Extract the [x, y] coordinate from the center of the cell holding the provided text.  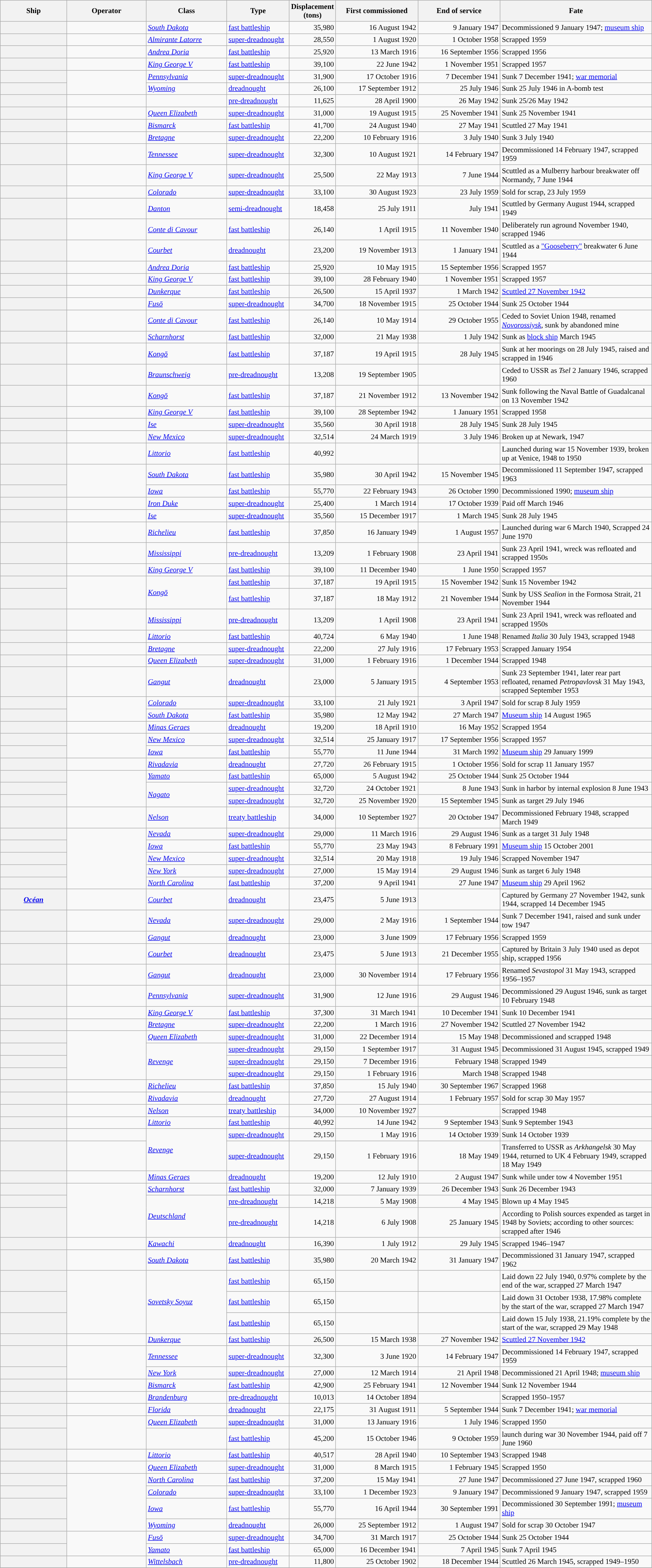
10 September 1943 [459, 1455]
18 April 1910 [377, 727]
19 November 1913 [377, 251]
Sunk 3 July 1940 [576, 138]
3 July 1946 [459, 437]
13 January 1916 [377, 1422]
8 June 1943 [459, 789]
13 November 1942 [459, 396]
21 November 1944 [459, 599]
30 August 1923 [377, 192]
18,458 [312, 208]
Sunk at her moorings on 28 July 1945, raised and scrapped in 1946 [576, 354]
22 December 1914 [377, 1037]
Sunk following the Naval Battle of Guadalcanal on 13 November 1942 [576, 396]
12 June 1916 [377, 996]
End of service [459, 11]
1 August 1957 [459, 532]
1 March 1945 [459, 516]
Decommissioned 21 April 1948; museum ship [576, 1373]
Sunk as target 29 July 1946 [576, 801]
Scrapped January 1954 [576, 649]
Museum ship 15 October 2001 [576, 846]
1 September 1944 [459, 921]
11 November 1940 [459, 230]
17 October 1916 [377, 77]
11 June 1944 [377, 752]
22 May 1913 [377, 175]
11 March 1916 [377, 834]
Ceded to Soviet Union 1948, renamed Novorossiysk, sunk by abandoned mine [576, 320]
31 March 1917 [377, 1537]
1 August 1920 [377, 40]
Class [186, 11]
27 July 1916 [377, 649]
Decommissioned 9 January 1947; museum ship [576, 27]
31 January 1947 [459, 1260]
Renamed Sevastopol 31 May 1943, scrapped 1956–1957 [576, 975]
9 September 1943 [459, 1123]
Scrapped 1949 [576, 1061]
15 December 1917 [377, 516]
41,700 [312, 125]
1 March 1942 [459, 292]
10 May 1915 [377, 267]
14 June 1942 [377, 1123]
11 December 1940 [377, 570]
14 October 1939 [459, 1135]
Sunk 7 December 1941, raised and sunk under tow 1947 [576, 921]
28,550 [312, 40]
15 November 1942 [459, 582]
20 March 1942 [377, 1260]
Danton [186, 208]
23 July 1959 [459, 192]
Launched during war 15 November 1939, broken up at Venice, 1948 to 1950 [576, 454]
First commissioned [377, 11]
3 April 1947 [459, 703]
11,625 [312, 101]
Almirante Latorre [186, 40]
13 March 1916 [377, 52]
Scrapped 1946–1947 [576, 1244]
1 July 1946 [459, 1422]
Nagato [186, 794]
Sunk as a target 31 July 1948 [576, 834]
Decommissioned 30 September 1991; museum ship [576, 1509]
10 September 1927 [377, 817]
Laid down 22 July 1940, 0.97% complete by the end of the war, scrapped 27 March 1947 [576, 1281]
5 May 1908 [377, 1202]
July 1941 [459, 208]
25 November 1920 [377, 801]
30 April 1942 [377, 474]
24 October 1921 [377, 789]
8 February 1991 [459, 846]
25,400 [312, 503]
Scuttled by Germany August 1944, scrapped 1949 [576, 208]
Museum ship 29 January 1999 [576, 752]
25 January 1945 [459, 1223]
10,013 [312, 1398]
Sunk in harbor by internal explosion 8 June 1943 [576, 789]
Sunk 9 September 1943 [576, 1123]
5 September 1944 [459, 1410]
1 September 1917 [377, 1049]
15 November 1945 [459, 474]
18 May 1949 [459, 1156]
8 March 1915 [377, 1468]
Sunk as target 6 July 1948 [576, 871]
5 January 1915 [377, 682]
42,900 [312, 1385]
31 March 1941 [377, 1013]
19 August 1915 [377, 113]
7 June 1944 [459, 175]
Sunk by USS Sealion in the Formosa Strait, 21 November 1944 [576, 599]
25 July 1946 [459, 89]
21 May 1938 [377, 337]
16 December 1941 [377, 1550]
Laid down 15 July 1938, 21.19% complete by the start of the war, scrapped 29 May 1948 [576, 1323]
26,100 [312, 89]
31 March 1992 [459, 752]
Sunk 25 November 1941 [576, 113]
10 August 1921 [377, 155]
25 November 1941 [459, 113]
23,200 [312, 251]
16 January 1949 [377, 532]
27 May 1941 [459, 125]
Decommissioned 1990; museum ship [576, 491]
10 May 1914 [377, 320]
Scrapped 1954 [576, 727]
Ceded to USSR as Tsel 2 January 1946, scrapped 1960 [576, 375]
45,200 [312, 1438]
Iron Duke [186, 503]
40,517 [312, 1455]
1 March 1916 [377, 1025]
7 December 1941 [459, 77]
37,300 [312, 1013]
9 April 1941 [377, 883]
Scrapped 1956 [576, 52]
Type [258, 11]
3 June 1920 [377, 1357]
Decommissioned 9 January 1947, scrapped 1959 [576, 1492]
Scuttled as a "Gooseberry" breakwater 6 June 1944 [576, 251]
26 May 1942 [459, 101]
Sold for scrap 30 May 1957 [576, 1098]
15 April 1937 [377, 292]
17 September 1912 [377, 89]
1 October 1958 [459, 40]
25 October 1902 [377, 1562]
26 February 1915 [377, 764]
22 June 1942 [377, 64]
14 October 1894 [377, 1398]
Scrapped 1950–1957 [576, 1398]
22 February 1943 [377, 491]
27 March 1947 [459, 715]
3 July 1940 [459, 138]
2 August 1947 [459, 1177]
12 July 1910 [377, 1177]
Sold for scrap 30 October 1947 [576, 1525]
30 September 1967 [459, 1086]
17 February 1953 [459, 649]
5 August 1942 [377, 776]
15 May 1941 [377, 1480]
Braunschweig [186, 375]
27 August 1914 [377, 1098]
17 October 1939 [459, 503]
11,800 [312, 1562]
1 December 1944 [459, 661]
1 October 1956 [459, 764]
Laid down 31 October 1938, 17.98% complete by the start of the war, scrapped 27 March 1947 [576, 1302]
1 December 1923 [377, 1492]
24 March 1919 [377, 437]
21 July 1921 [377, 703]
Fate [576, 11]
7 January 1939 [377, 1189]
Decommissioned 29 August 1946, sunk as target 10 February 1948 [576, 996]
16 September 1956 [459, 52]
19 September 1905 [377, 375]
18 November 1915 [377, 304]
Wittelsbach [186, 1562]
1 February 1957 [459, 1098]
Sold for scrap, 23 July 1959 [576, 192]
22,175 [312, 1410]
21 December 1955 [459, 954]
29 October 1955 [459, 320]
Operator [107, 11]
Scuttled 27 May 1941 [576, 125]
Museum ship 29 April 1962 [576, 883]
7 April 1945 [459, 1550]
Displacement (tons) [312, 11]
15 September 1956 [459, 267]
15 September 1945 [459, 801]
6 July 1908 [377, 1223]
1 April 1908 [377, 620]
Decommissioned 31 January 1947, scrapped 1962 [576, 1260]
21 November 1912 [377, 396]
Museum ship 14 August 1965 [576, 715]
Scuttled as a Mulberry harbour breakwater off Normandy, 7 June 1944 [576, 175]
16,390 [312, 1244]
Sold for scrap 8 July 1959 [576, 703]
25 September 1912 [377, 1525]
30 September 1991 [459, 1509]
February 1948 [459, 1061]
28 September 1942 [377, 412]
10 December 1941 [459, 1013]
1 May 1916 [377, 1135]
Sunk 7 April 1945 [576, 1550]
Deutschland [186, 1216]
26,000 [312, 1525]
Sunk 10 December 1941 [576, 1013]
15 March 1938 [377, 1340]
25 January 1917 [377, 740]
28 February 1940 [377, 279]
Sunk as block ship March 1945 [576, 337]
20 May 1918 [377, 859]
1 June 1950 [459, 570]
1 February 1945 [459, 1468]
31 August 1911 [377, 1410]
24 August 1940 [377, 125]
Scrapped 1958 [576, 412]
25 July 1911 [377, 208]
16 May 1952 [459, 727]
9 October 1959 [459, 1438]
28 April 1900 [377, 101]
Sunk 25/26 May 1942 [576, 101]
16 April 1944 [377, 1509]
semi-dreadnought [258, 208]
Blown up 4 May 1945 [576, 1202]
According to Polish sources expended as target in 1948 by Soviets; according to other sources: scrapped after 1946 [576, 1223]
25 February 1941 [377, 1385]
1 January 1951 [459, 412]
Captured by Germany 27 November 1942, sunk 1944, scrapped 14 December 1945 [576, 900]
30 April 1918 [377, 425]
1 April 1915 [377, 230]
Captured by Britain 3 July 1940 used as depot ship, scrapped 1956 [576, 954]
15 July 1940 [377, 1086]
Scrapped 1968 [576, 1086]
Océan [34, 900]
17 September 1956 [459, 740]
12 November 1944 [459, 1385]
Scrapped November 1947 [576, 859]
1 January 1941 [459, 251]
Sunk 25 July 1946 in A-bomb test [576, 89]
6 May 1940 [377, 636]
25,500 [312, 175]
Decommissioned 11 September 1947, scrapped 1963 [576, 474]
March 1948 [459, 1074]
Sunk 23 September 1941, later rear part refloated, renamed Petropavlovsk 31 May 1943, scrapped September 1953 [576, 682]
10 February 1916 [377, 138]
2 May 1916 [377, 921]
12 March 1914 [377, 1373]
20 October 1947 [459, 817]
Ship [34, 11]
16 August 1942 [377, 27]
Renamed Italia 30 July 1943, scrapped 1948 [576, 636]
Scuttled 26 March 1945, scrapped 1949–1950 [576, 1562]
26 October 1990 [459, 491]
launch during war 30 November 1944, paid off 7 June 1960 [576, 1438]
Paid off March 1946 [576, 503]
7 December 1916 [377, 1061]
Deliberately run aground November 1940, scrapped 1946 [576, 230]
10 November 1927 [377, 1111]
12 May 1942 [377, 715]
Sovetsky Soyuz [186, 1302]
Brandenburg [186, 1398]
Sunk 26 December 1943 [576, 1189]
4 May 1945 [459, 1202]
Decommissioned 27 June 1947, scrapped 1960 [576, 1480]
29 July 1945 [459, 1244]
Sunk while under tow 4 November 1951 [576, 1177]
1 August 1947 [459, 1525]
Launched during war 6 March 1940, Scrapped 24 June 1970 [576, 532]
30 November 1914 [377, 975]
Sold for scrap 11 January 1957 [576, 764]
1 March 1914 [377, 503]
15 May 1914 [377, 871]
1 June 1948 [459, 636]
28 April 1940 [377, 1455]
Transferred to USSR as Arkhangelsk 30 May 1944, returned to UK 4 February 1949, scrapped 18 May 1949 [576, 1156]
Florida [186, 1410]
1 July 1942 [459, 337]
3 June 1909 [377, 937]
Sunk 15 November 1942 [576, 582]
21 April 1948 [459, 1373]
Sunk 12 November 1944 [576, 1385]
1 February 1908 [377, 553]
Broken up at Newark, 1947 [576, 437]
4 September 1953 [459, 682]
Decommissioned and scrapped 1948 [576, 1037]
1 July 1912 [377, 1244]
31 August 1945 [459, 1049]
Decommissioned 31 August 1945, scrapped 1949 [576, 1049]
19 July 1946 [459, 859]
26 December 1943 [459, 1189]
Kawachi [186, 1244]
18 May 1912 [377, 599]
18 December 1944 [459, 1562]
Sunk 14 October 1939 [576, 1135]
15 October 1946 [377, 1438]
15 May 1948 [459, 1037]
40,724 [312, 636]
23 May 1943 [377, 846]
13,208 [312, 375]
Decommissioned February 1948, scrapped March 1949 [576, 817]
